Determine the (x, y) coordinate at the center of the cell enclosing the given text.  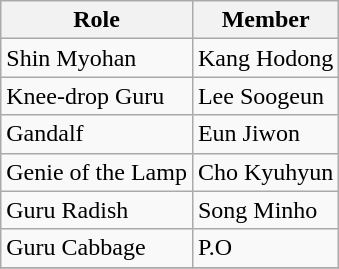
Cho Kyuhyun (265, 172)
Knee-drop Guru (97, 96)
Guru Radish (97, 210)
Gandalf (97, 134)
Kang Hodong (265, 58)
Role (97, 20)
Lee Soogeun (265, 96)
Guru Cabbage (97, 248)
Shin Myohan (97, 58)
Eun Jiwon (265, 134)
Genie of the Lamp (97, 172)
P.O (265, 248)
Member (265, 20)
Song Minho (265, 210)
